Output the [x, y] coordinate of the center of the cell containing the given text.  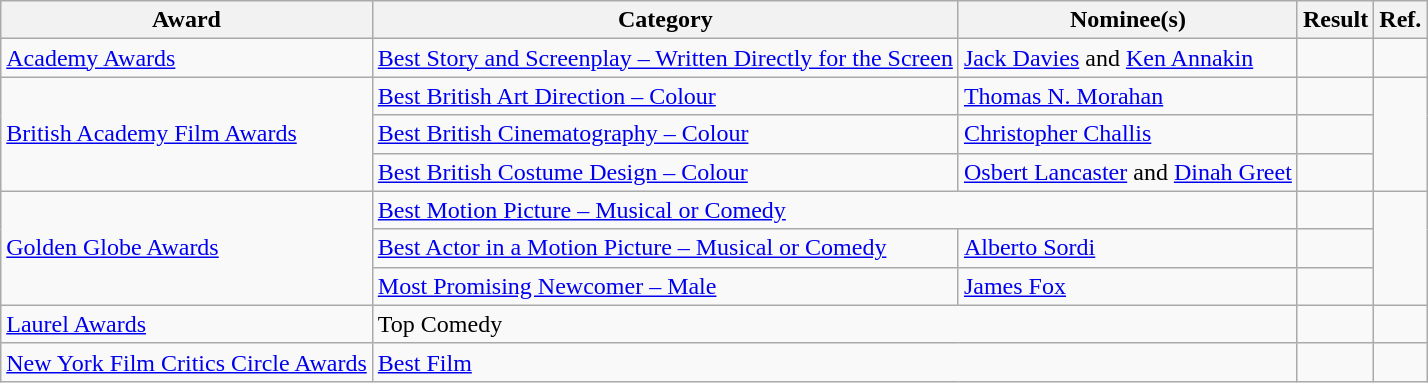
Best British Cinematography – Colour [665, 134]
Best British Art Direction – Colour [665, 96]
Alberto Sordi [1128, 248]
Thomas N. Morahan [1128, 96]
Best Motion Picture – Musical or Comedy [834, 210]
Best British Costume Design – Colour [665, 172]
Most Promising Newcomer – Male [665, 286]
Best Story and Screenplay – Written Directly for the Screen [665, 58]
Christopher Challis [1128, 134]
Ref. [1400, 20]
Result [1335, 20]
British Academy Film Awards [187, 134]
Osbert Lancaster and Dinah Greet [1128, 172]
Top Comedy [834, 324]
Jack Davies and Ken Annakin [1128, 58]
Award [187, 20]
Best Actor in a Motion Picture – Musical or Comedy [665, 248]
James Fox [1128, 286]
Best Film [834, 362]
Category [665, 20]
Golden Globe Awards [187, 248]
Academy Awards [187, 58]
Laurel Awards [187, 324]
Nominee(s) [1128, 20]
New York Film Critics Circle Awards [187, 362]
